Locate the cell with the specified text and output its (x, y) center coordinate. 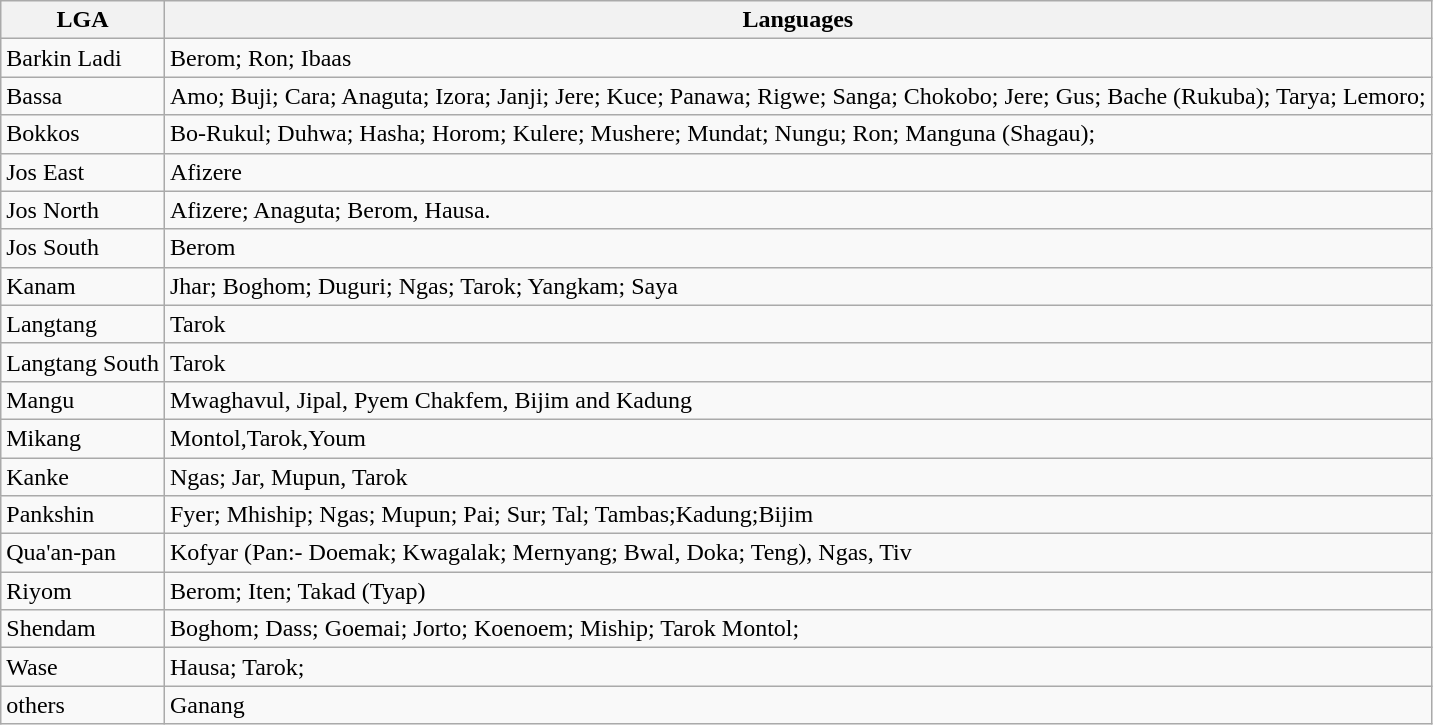
Shendam (83, 629)
Ganang (798, 705)
Fyer; Mhiship; Ngas; Mupun; Pai; Sur; Tal; Tambas;Kadung;Bijim (798, 515)
Mwaghavul, Jipal, Pyem Chakfem, Bijim and Kadung (798, 400)
Barkin Ladi (83, 58)
Jos South (83, 248)
Languages (798, 20)
Mikang (83, 438)
Riyom (83, 591)
Langtang (83, 324)
Bo-Rukul; Duhwa; Hasha; Horom; Kulere; Mushere; Mundat; Nungu; Ron; Manguna (Shagau); (798, 134)
Pankshin (83, 515)
Langtang South (83, 362)
LGA (83, 20)
Berom; Ron; Ibaas (798, 58)
Wase (83, 667)
Afizere; Anaguta; Berom, Hausa. (798, 210)
Berom; Iten; Takad (Tyap) (798, 591)
Jos North (83, 210)
Boghom; Dass; Goemai; Jorto; Koenoem; Miship; Tarok Montol; (798, 629)
Kanam (83, 286)
Bokkos (83, 134)
Montol,Tarok,Youm (798, 438)
Kofyar (Pan:- Doemak; Kwagalak; Mernyang; Bwal, Doka; Teng), Ngas, Tiv (798, 553)
Afizere (798, 172)
Bassa (83, 96)
Hausa; Tarok; (798, 667)
Jos East (83, 172)
Jhar; Boghom; Duguri; Ngas; Tarok; Yangkam; Saya (798, 286)
Ngas; Jar, Mupun, Tarok (798, 477)
Kanke (83, 477)
Mangu (83, 400)
Qua'an-pan (83, 553)
Amo; Buji; Cara; Anaguta; Izora; Janji; Jere; Kuce; Panawa; Rigwe; Sanga; Chokobo; Jere; Gus; Bache (Rukuba); Tarya; Lemoro; (798, 96)
Berom (798, 248)
others (83, 705)
